Find where the given text appears and provide that cell's center as (x, y) coordinate. 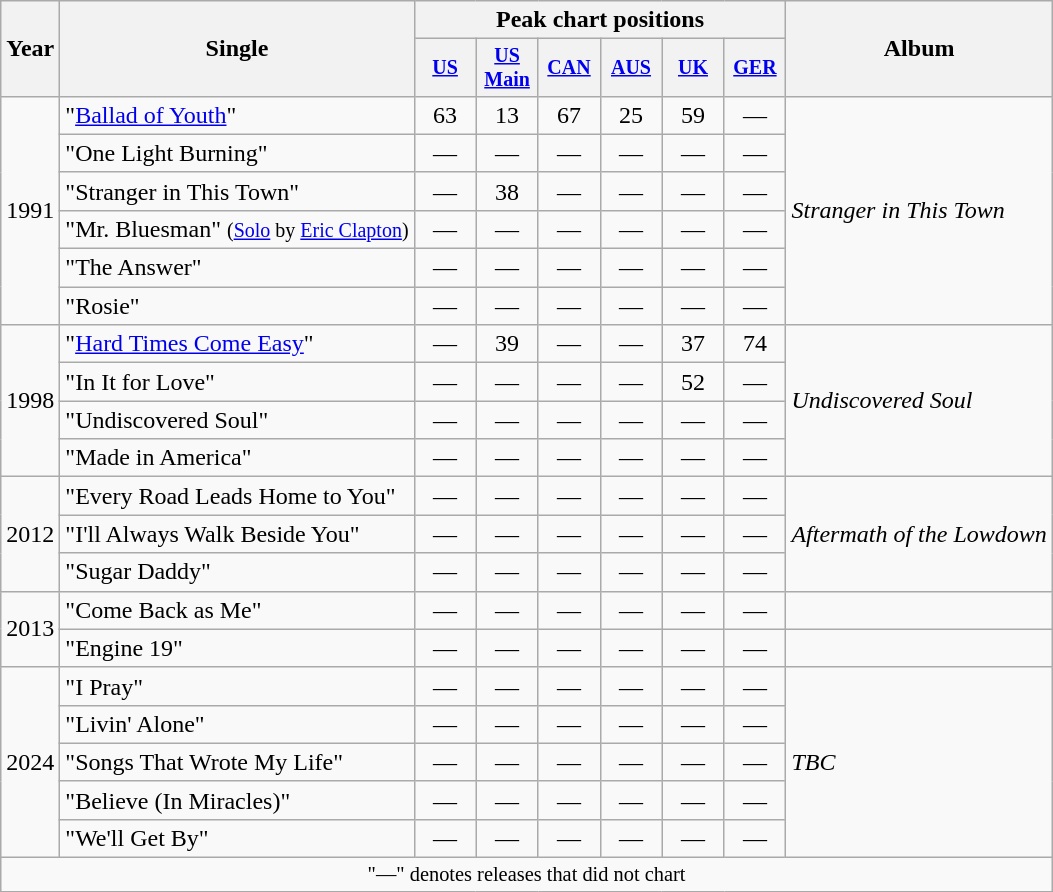
"Stranger in This Town" (237, 191)
"Believe (In Miracles)" (237, 800)
TBC (919, 762)
"Sugar Daddy" (237, 572)
"The Answer" (237, 268)
"We'll Get By" (237, 838)
US Main (507, 68)
13 (507, 115)
"Engine 19" (237, 648)
63 (445, 115)
38 (507, 191)
"Made in America" (237, 458)
2012 (30, 534)
37 (693, 344)
67 (569, 115)
AUS (631, 68)
UK (693, 68)
Year (30, 49)
"Undiscovered Soul" (237, 420)
"Livin' Alone" (237, 724)
Undiscovered Soul (919, 401)
Aftermath of the Lowdown (919, 534)
1998 (30, 401)
"Every Road Leads Home to You" (237, 496)
"Rosie" (237, 306)
"—" denotes releases that did not chart (527, 875)
"One Light Burning" (237, 153)
"I'll Always Walk Beside You" (237, 534)
"Ballad of Youth" (237, 115)
52 (693, 382)
"Hard Times Come Easy" (237, 344)
39 (507, 344)
59 (693, 115)
"Songs That Wrote My Life" (237, 762)
CAN (569, 68)
US (445, 68)
"In It for Love" (237, 382)
"Mr. Bluesman" (Solo by Eric Clapton) (237, 229)
Single (237, 49)
Stranger in This Town (919, 210)
GER (755, 68)
25 (631, 115)
2024 (30, 762)
1991 (30, 210)
Peak chart positions (600, 20)
2013 (30, 629)
"Come Back as Me" (237, 610)
Album (919, 49)
74 (755, 344)
"I Pray" (237, 686)
